Scan for the cell matching the given text and deliver its [x, y] coordinate at center. 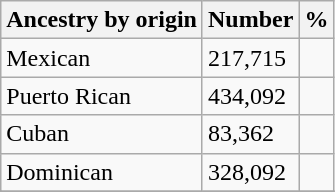
Dominican [102, 172]
% [316, 20]
Number [250, 20]
83,362 [250, 134]
Mexican [102, 58]
Cuban [102, 134]
Ancestry by origin [102, 20]
Puerto Rican [102, 96]
328,092 [250, 172]
434,092 [250, 96]
217,715 [250, 58]
